For the text-containing cell, return its midpoint in (X, Y) coordinate format. 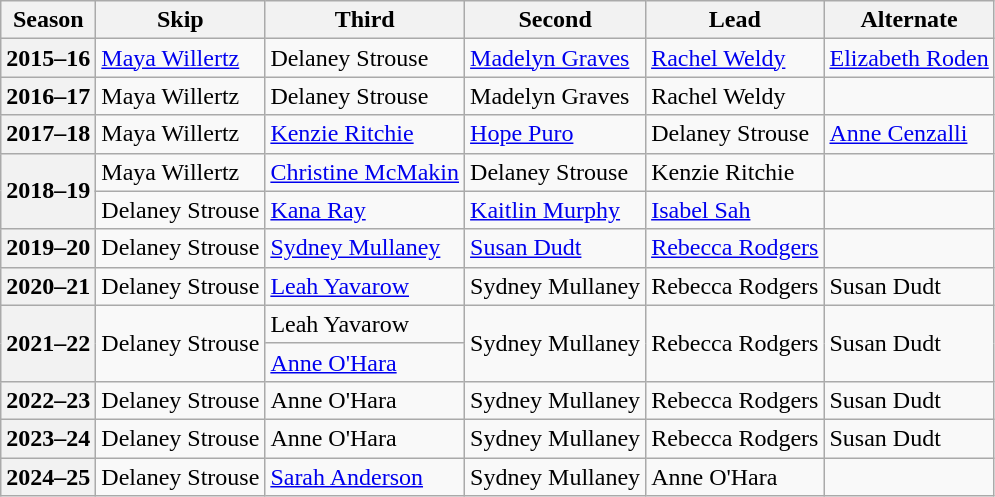
2023–24 (48, 438)
Kaitlin Murphy (556, 210)
2020–21 (48, 286)
2021–22 (48, 343)
Kana Ray (365, 210)
2016–17 (48, 96)
2015–16 (48, 58)
Second (556, 20)
Lead (735, 20)
Isabel Sah (735, 210)
Hope Puro (556, 134)
Sarah Anderson (365, 477)
Skip (180, 20)
2022–23 (48, 400)
Anne Cenzalli (909, 134)
2024–25 (48, 477)
Alternate (909, 20)
2017–18 (48, 134)
Third (365, 20)
2019–20 (48, 248)
Season (48, 20)
2018–19 (48, 191)
Christine McMakin (365, 172)
Elizabeth Roden (909, 58)
